Capture the cell that displays the provided text and extract its (X, Y) central coordinate. 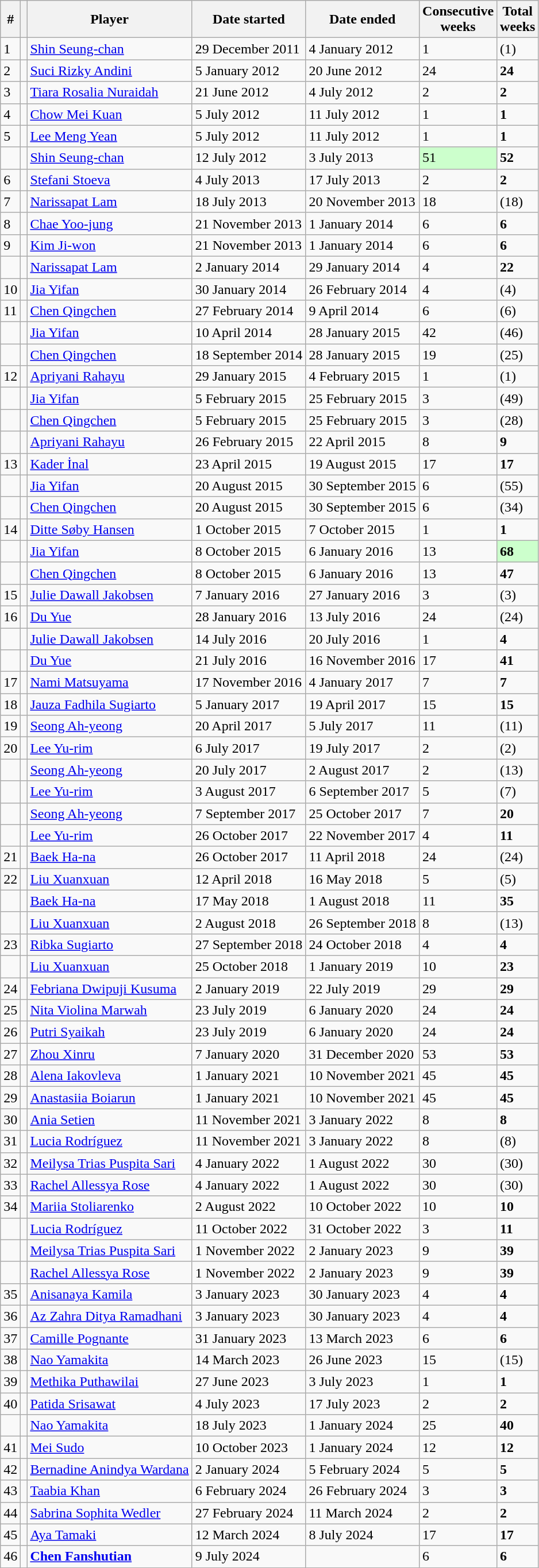
68 (518, 551)
28 (10, 1076)
29 January 2014 (363, 267)
7 September 2017 (249, 814)
16 (10, 617)
(25) (518, 355)
29 December 2011 (249, 49)
Patida Srisawat (109, 1404)
(55) (518, 486)
Stefani Stoeva (109, 180)
31 October 2022 (363, 1229)
26 February 2014 (363, 289)
(3) (518, 595)
25 October 2018 (249, 966)
6 February 2024 (249, 1491)
(18) (518, 202)
20 July 2017 (249, 770)
Date ended (363, 20)
32 (10, 1163)
Date started (249, 20)
37 (10, 1338)
7 January 2016 (249, 595)
3 July 2013 (363, 158)
Mei Sudo (109, 1447)
12 July 2012 (249, 158)
Alena Iakovleva (109, 1076)
4 January 2017 (363, 683)
Mariia Stoliarenko (109, 1207)
14 July 2016 (249, 639)
17 November 2016 (249, 683)
29 January 2015 (249, 377)
17 July 2013 (363, 180)
10 October 2022 (363, 1207)
Ania Setien (109, 1120)
7 October 2015 (363, 529)
6 September 2017 (363, 792)
Anastasiia Boiarun (109, 1098)
24 October 2018 (363, 944)
26 (10, 1032)
26 February 2024 (363, 1491)
1 January 2019 (363, 966)
5 February 2024 (363, 1469)
13 July 2016 (363, 617)
11 October 2022 (249, 1229)
# (10, 20)
34 (10, 1207)
44 (10, 1513)
4 July 2023 (249, 1404)
21 (10, 857)
9 April 2014 (363, 311)
Camille Pognante (109, 1338)
18 July 2013 (249, 202)
8 July 2024 (363, 1535)
25 October 2017 (363, 814)
28 January 2016 (249, 617)
19 July 2017 (363, 748)
(11) (518, 726)
Sabrina Sophita Wedler (109, 1513)
Zhou Xinru (109, 1054)
Az Zahra Ditya Ramadhani (109, 1316)
2 January 2024 (249, 1469)
26 September 2018 (363, 923)
10 April 2014 (249, 333)
30 January 2014 (249, 289)
20 April 2017 (249, 726)
21 June 2012 (249, 92)
31 (10, 1141)
Methika Puthawilai (109, 1382)
Consecutiveweeks (459, 20)
5 January 2012 (249, 71)
18 July 2023 (249, 1426)
7 January 2020 (249, 1054)
Kader İnal (109, 464)
2 August 2022 (249, 1207)
6 July 2017 (249, 748)
Chen Fanshutian (109, 1557)
11 March 2024 (363, 1513)
26 June 2023 (363, 1360)
14 (10, 529)
12 March 2024 (249, 1535)
(4) (518, 289)
12 April 2018 (249, 879)
5 January 2017 (249, 704)
Lee Meng Yean (109, 136)
26 February 2015 (249, 442)
Chae Yoo-jung (109, 223)
Tiara Rosalia Nuraidah (109, 92)
(15) (518, 1360)
19 April 2017 (363, 704)
10 October 2023 (249, 1447)
Suci Rizky Andini (109, 71)
4 July 2012 (363, 92)
(28) (518, 420)
Anisanaya Kamila (109, 1294)
(5) (518, 879)
Febriana Dwipuji Kusuma (109, 988)
(7) (518, 792)
Player (109, 20)
33 (10, 1185)
47 (518, 573)
4 January 2012 (363, 49)
27 June 2023 (249, 1382)
22 July 2019 (363, 988)
11 April 2018 (363, 857)
2 August 2018 (249, 923)
(34) (518, 508)
20 July 2016 (363, 639)
(2) (518, 748)
2 August 2017 (363, 770)
Nami Matsuyama (109, 683)
27 January 2016 (363, 595)
22 April 2015 (363, 442)
46 (10, 1557)
Taabia Khan (109, 1491)
52 (518, 158)
Aya Tamaki (109, 1535)
Chow Mei Kuan (109, 114)
20 June 2012 (363, 71)
27 February 2024 (249, 1513)
1 October 2015 (249, 529)
4 July 2013 (249, 180)
51 (459, 158)
Putri Syaikah (109, 1032)
Bernadine Anindya Wardana (109, 1469)
Jauza Fadhila Sugiarto (109, 704)
Ribka Sugiarto (109, 944)
31 December 2020 (363, 1054)
18 September 2014 (249, 355)
9 July 2024 (249, 1557)
2 January 2014 (249, 267)
13 March 2023 (363, 1338)
43 (10, 1491)
22 November 2017 (363, 835)
16 November 2016 (363, 661)
Totalweeks (518, 20)
(6) (518, 311)
(49) (518, 398)
4 February 2015 (363, 377)
21 July 2016 (249, 661)
31 January 2023 (249, 1338)
(46) (518, 333)
3 August 2017 (249, 792)
23 April 2015 (249, 464)
17 May 2018 (249, 901)
(8) (518, 1141)
19 August 2015 (363, 464)
27 September 2018 (249, 944)
Nita Violina Marwah (109, 1011)
20 November 2013 (363, 202)
38 (10, 1360)
27 February 2014 (249, 311)
2 January 2019 (249, 988)
Ditte Søby Hansen (109, 529)
3 July 2023 (363, 1382)
Kim Ji-won (109, 245)
16 May 2018 (363, 879)
27 (10, 1054)
14 March 2023 (249, 1360)
17 July 2023 (363, 1404)
5 July 2017 (363, 726)
36 (10, 1316)
1 August 2018 (363, 901)
